Output the [x, y] coordinate of the center of the cell containing the given text.  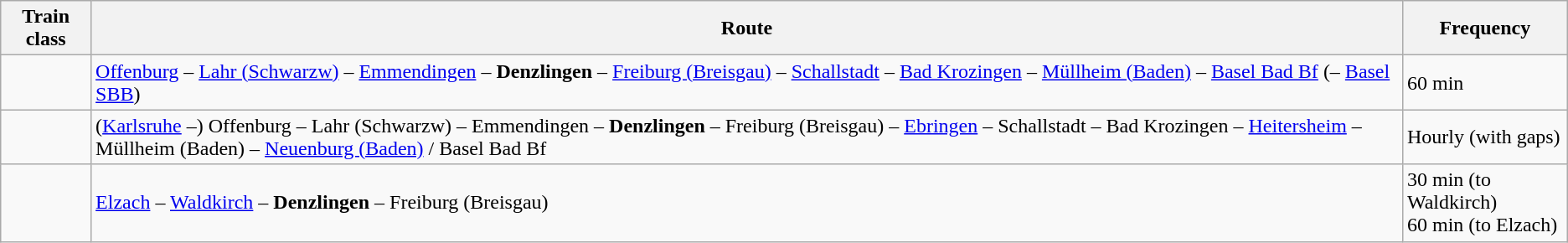
Frequency [1484, 28]
Route [747, 28]
Hourly (with gaps) [1484, 137]
60 min [1484, 82]
Elzach – Waldkirch – Denzlingen – Freiburg (Breisgau) [747, 203]
30 min (to Waldkirch)60 min (to Elzach) [1484, 203]
Train class [46, 28]
